Identify which cell holds the provided text, then report its (x, y) central coordinate. 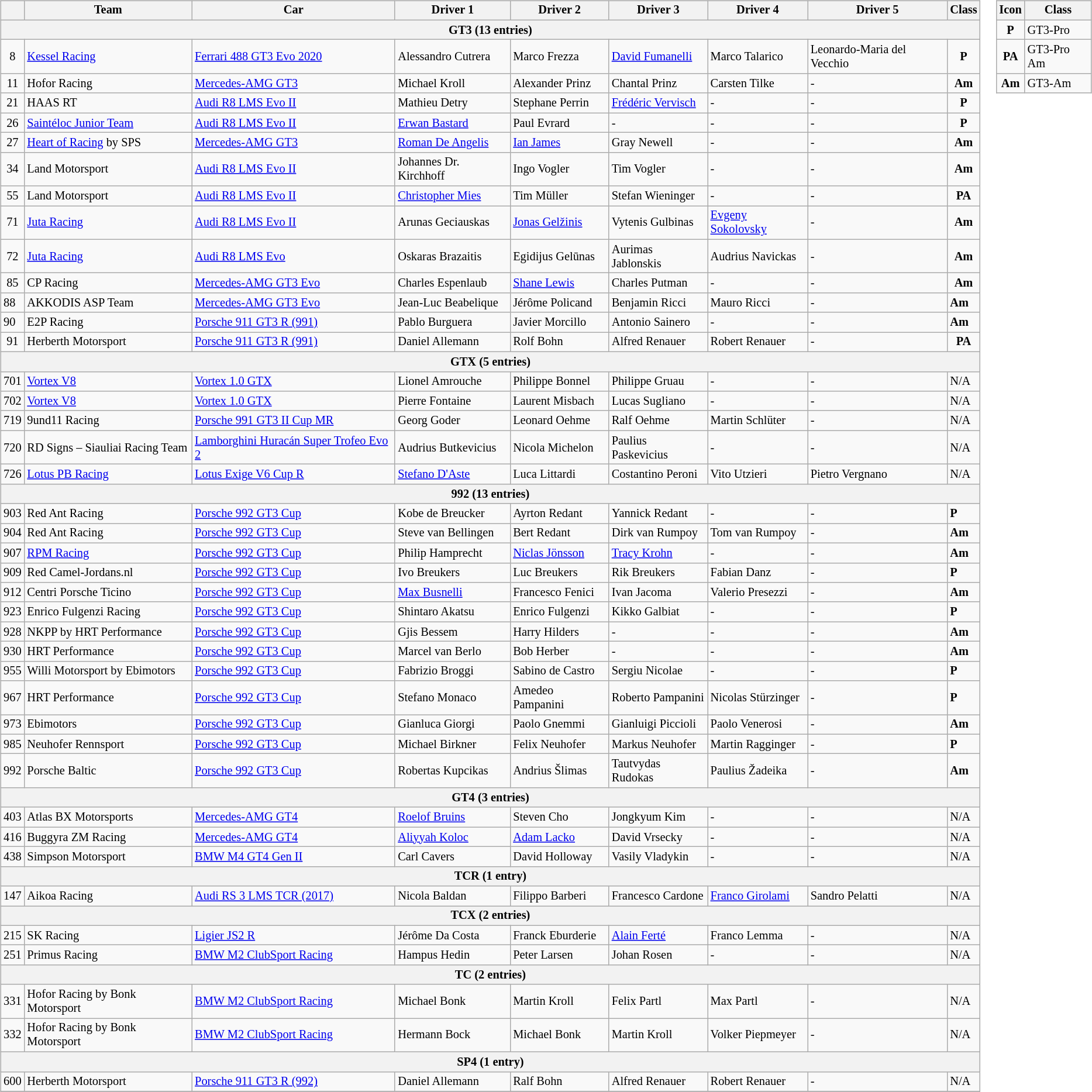
Javier Morcillo (559, 322)
985 (12, 744)
Driver 1 (453, 11)
8 (12, 57)
Driver 4 (758, 11)
Martin Ragginger (758, 744)
GT3-Pro Am (1059, 57)
Ralf Bohn (559, 1081)
973 (12, 725)
Erwan Bastard (453, 123)
Michael Kroll (453, 84)
Kobe de Breucker (453, 514)
Paolo Venerosi (758, 725)
702 (12, 401)
Carsten Tilke (758, 84)
Leonard Oehme (559, 421)
BMW M4 GT4 Gen II (294, 857)
Alexander Prinz (559, 84)
Audrius Butkevicius (453, 447)
Paulius Žadeika (758, 771)
Max Partl (758, 1001)
Carl Cavers (453, 857)
27 (12, 143)
Jérôme Policand (559, 303)
Luca Littardi (559, 474)
Stefano Monaco (453, 698)
Tim Müller (559, 196)
Johan Rosen (659, 955)
Tom van Rumpoy (758, 533)
Bert Redant (559, 533)
Philippe Gruau (659, 381)
RD Signs – Siauliai Racing Team (108, 447)
403 (12, 817)
Vasily Vladykin (659, 857)
Fabrizio Broggi (453, 671)
21 (12, 103)
907 (12, 553)
Ralf Oehme (659, 421)
Paul Evrard (559, 123)
Sabino de Castro (559, 671)
Tim Vogler (659, 169)
Ebimotors (108, 725)
Pablo Burguera (453, 322)
Lucas Sugliano (659, 401)
Michael Birkner (453, 744)
Leonardo-Maria del Vecchio (877, 57)
Marcel van Berlo (453, 652)
GT4 (3 entries) (490, 798)
Ingo Vogler (559, 169)
GT3-Am (1059, 84)
Charles Espenlaub (453, 283)
TC (2 entries) (490, 975)
701 (12, 381)
Robertas Kupcikas (453, 771)
Car (294, 11)
Markus Neuhofer (659, 744)
Fabian Danz (758, 573)
AKKODIS ASP Team (108, 303)
Ferrari 488 GT3 Evo 2020 (294, 57)
HAAS RT (108, 103)
SK Racing (108, 935)
Lionel Amrouche (453, 381)
Alessandro Cutrera (453, 57)
Shintaro Akatsu (453, 612)
Franck Eburderie (559, 935)
Andrius Šlimas (559, 771)
Stefan Wieninger (659, 196)
Egidijus Gelūnas (559, 256)
Sergiu Nicolae (659, 671)
912 (12, 592)
TCR (1 entry) (490, 876)
Tracy Krohn (659, 553)
David Vrsecky (659, 837)
Adam Lacko (559, 837)
Francesco Cardone (659, 896)
331 (12, 1001)
726 (12, 474)
Gianluigi Piccioli (659, 725)
Driver 5 (877, 11)
Felix Neuhofer (559, 744)
Mauro Ricci (758, 303)
Nicolas Stürzinger (758, 698)
Enrico Fulgenzi (559, 612)
Roelof Bruins (453, 817)
GT3-Pro (1059, 30)
Mathieu Detry (453, 103)
Francesco Fenici (559, 592)
Antonio Sainero (659, 322)
Ivo Breukers (453, 573)
Buggyra ZM Racing (108, 837)
Charles Putman (659, 283)
Rik Breukers (659, 573)
904 (12, 533)
Nicola Baldan (453, 896)
Pierre Fontaine (453, 401)
Amedeo Pampanini (559, 698)
GTX (5 entries) (490, 361)
438 (12, 857)
Georg Goder (453, 421)
Aikoa Racing (108, 896)
Lamborghini Huracán Super Trofeo Evo 2 (294, 447)
Roman De Angelis (453, 143)
416 (12, 837)
Philip Hamprecht (453, 553)
251 (12, 955)
Rolf Bohn (559, 342)
Paulius Paskevicius (659, 447)
Paolo Gnemmi (559, 725)
David Holloway (559, 857)
88 (12, 303)
Atlas BX Motorsports (108, 817)
Gianluca Giorgi (453, 725)
SP4 (1 entry) (490, 1062)
Marco Frezza (559, 57)
David Fumanelli (659, 57)
Costantino Peroni (659, 474)
Martin Schlüter (758, 421)
Gray Newell (659, 143)
Vito Utzieri (758, 474)
72 (12, 256)
Luc Breukers (559, 573)
GT3 (13 entries) (490, 30)
Marco Talarico (758, 57)
9und11 Racing (108, 421)
Nicola Michelon (559, 447)
34 (12, 169)
RPM Racing (108, 553)
26 (12, 123)
Jonas Gelžinis (559, 223)
332 (12, 1035)
Ian James (559, 143)
Lotus Exige V6 Cup R (294, 474)
Enrico Fulgenzi Racing (108, 612)
928 (12, 632)
Niclas Jönsson (559, 553)
90 (12, 322)
967 (12, 698)
930 (12, 652)
Ivan Jacoma (659, 592)
Bob Herber (559, 652)
Dirk van Rumpoy (659, 533)
909 (12, 573)
Yannick Redant (659, 514)
Primus Racing (108, 955)
Audrius Navickas (758, 256)
Neuhofer Rennsport (108, 744)
Centri Porsche Ticino (108, 592)
Aurimas Jablonskis (659, 256)
NKPP by HRT Performance (108, 632)
Aliyyah Koloc (453, 837)
903 (12, 514)
923 (12, 612)
Philippe Bonnel (559, 381)
720 (12, 447)
Evgeny Sokolovsky (758, 223)
Harry Hilders (559, 632)
Heart of Racing by SPS (108, 143)
Frédéric Vervisch (659, 103)
Franco Lemma (758, 935)
147 (12, 896)
85 (12, 283)
Porsche Baltic (108, 771)
Pietro Vergnano (877, 474)
Simpson Motorsport (108, 857)
Saintéloc Junior Team (108, 123)
Red Camel-Jordans.nl (108, 573)
Jongkyum Kim (659, 817)
71 (12, 223)
992 (13 entries) (490, 494)
Vytenis Gulbinas (659, 223)
Arunas Geciauskas (453, 223)
Stephane Perrin (559, 103)
55 (12, 196)
Ayrton Redant (559, 514)
Driver 3 (659, 11)
11 (12, 84)
Shane Lewis (559, 283)
Kessel Racing (108, 57)
Driver 2 (559, 11)
Lotus PB Racing (108, 474)
Audi RS 3 LMS TCR (2017) (294, 896)
CP Racing (108, 283)
215 (12, 935)
Hofor Racing (108, 84)
E2P Racing (108, 322)
Hermann Bock (453, 1035)
Volker Piepmeyer (758, 1035)
Steve van Bellingen (453, 533)
992 (12, 771)
91 (12, 342)
Felix Partl (659, 1001)
Audi R8 LMS Evo (294, 256)
Max Busnelli (453, 592)
Team (108, 11)
Franco Girolami (758, 896)
Laurent Misbach (559, 401)
Alain Ferté (659, 935)
Willi Motorsport by Ebimotors (108, 671)
Jérôme Da Costa (453, 935)
Icon (1010, 11)
Porsche 991 GT3 II Cup MR (294, 421)
Kikko Galbiat (659, 612)
TCX (2 entries) (490, 916)
Porsche 911 GT3 R (992) (294, 1081)
Jean-Luc Beabelique (453, 303)
Christopher Mies (453, 196)
Stefano D'Aste (453, 474)
Valerio Presezzi (758, 592)
Roberto Pampanini (659, 698)
955 (12, 671)
Chantal Prinz (659, 84)
Filippo Barberi (559, 896)
Benjamin Ricci (659, 303)
Peter Larsen (559, 955)
Hampus Hedin (453, 955)
Tautvydas Rudokas (659, 771)
Sandro Pelatti (877, 896)
719 (12, 421)
Steven Cho (559, 817)
600 (12, 1081)
Johannes Dr. Kirchhoff (453, 169)
Ligier JS2 R (294, 935)
Gjis Bessem (453, 632)
Oskaras Brazaitis (453, 256)
